Return the (X, Y) coordinate for the center point of the cell that contains the specified text.  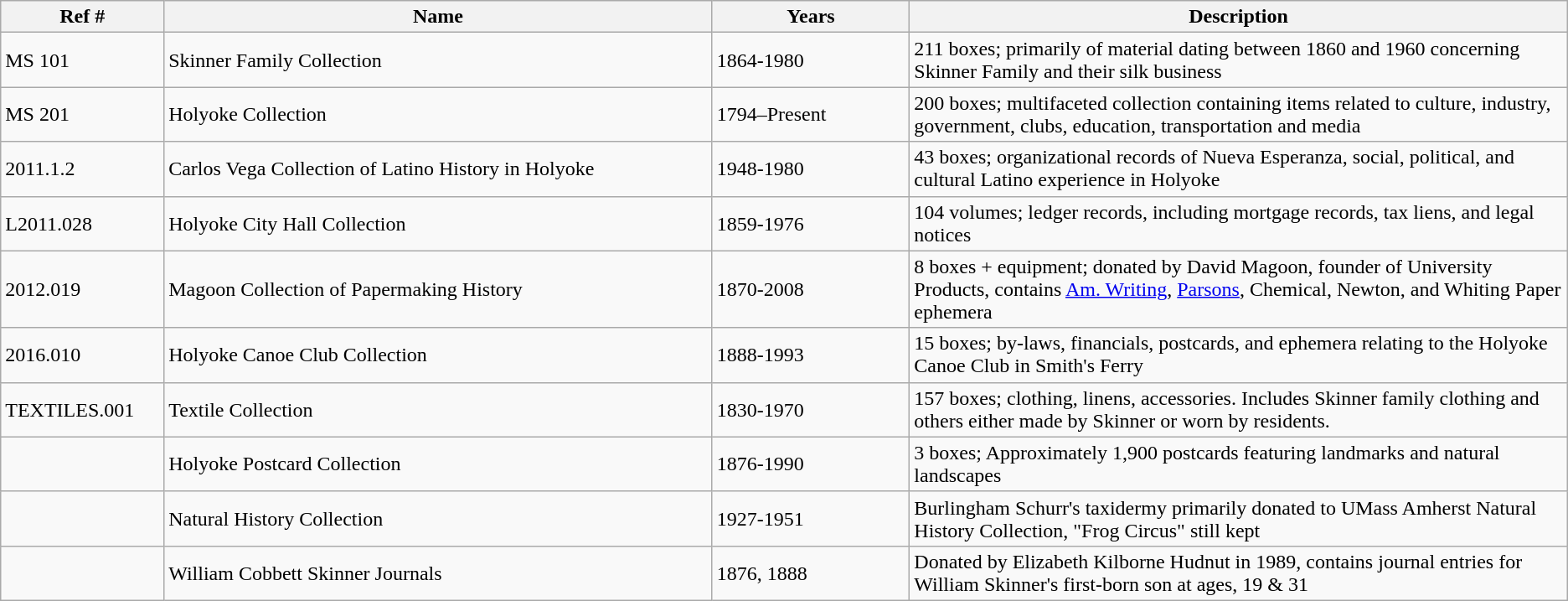
Name (439, 17)
2011.1.2 (82, 169)
Burlingham Schurr's taxidermy primarily donated to UMass Amherst Natural History Collection, "Frog Circus" still kept (1238, 518)
Ref # (82, 17)
1876-1990 (811, 464)
43 boxes; organizational records of Nueva Esperanza, social, political, and cultural Latino experience in Holyoke (1238, 169)
1830-1970 (811, 409)
1948-1980 (811, 169)
William Cobbett Skinner Journals (439, 573)
2016.010 (82, 355)
Holyoke City Hall Collection (439, 223)
1888-1993 (811, 355)
1927-1951 (811, 518)
Years (811, 17)
Holyoke Postcard Collection (439, 464)
Magoon Collection of Papermaking History (439, 289)
1876, 1888 (811, 573)
Carlos Vega Collection of Latino History in Holyoke (439, 169)
Skinner Family Collection (439, 60)
MS 201 (82, 114)
L2011.028 (82, 223)
211 boxes; primarily of material dating between 1860 and 1960 concerning Skinner Family and their silk business (1238, 60)
MS 101 (82, 60)
1794–Present (811, 114)
TEXTILES.001 (82, 409)
1859-1976 (811, 223)
104 volumes; ledger records, including mortgage records, tax liens, and legal notices (1238, 223)
15 boxes; by-laws, financials, postcards, and ephemera relating to the Holyoke Canoe Club in Smith's Ferry (1238, 355)
Holyoke Collection (439, 114)
200 boxes; multifaceted collection containing items related to culture, industry, government, clubs, education, transportation and media (1238, 114)
Donated by Elizabeth Kilborne Hudnut in 1989, contains journal entries for William Skinner's first-born son at ages, 19 & 31 (1238, 573)
Natural History Collection (439, 518)
1870-2008 (811, 289)
3 boxes; Approximately 1,900 postcards featuring landmarks and natural landscapes (1238, 464)
Holyoke Canoe Club Collection (439, 355)
2012.019 (82, 289)
Description (1238, 17)
1864-1980 (811, 60)
157 boxes; clothing, linens, accessories. Includes Skinner family clothing and others either made by Skinner or worn by residents. (1238, 409)
Textile Collection (439, 409)
